From the cell containing the given text, extract its center point as (x, y) coordinate. 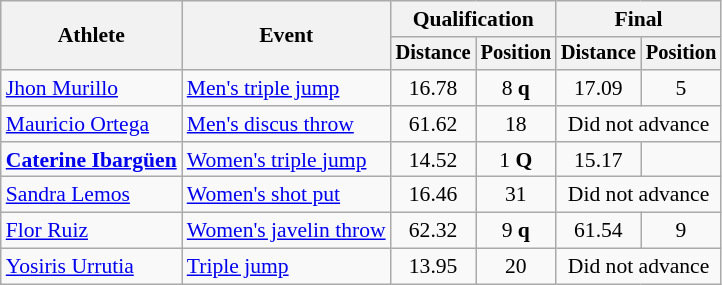
Final (638, 19)
5 (681, 88)
Jhon Murillo (92, 88)
14.52 (434, 160)
Athlete (92, 36)
9 q (516, 231)
13.95 (434, 267)
62.32 (434, 231)
Qualification (474, 19)
31 (516, 195)
17.09 (598, 88)
16.46 (434, 195)
61.62 (434, 124)
61.54 (598, 231)
Caterine Ibargüen (92, 160)
Women's shot put (286, 195)
9 (681, 231)
Sandra Lemos (92, 195)
1 Q (516, 160)
Triple jump (286, 267)
Men's triple jump (286, 88)
Mauricio Ortega (92, 124)
Women's javelin throw (286, 231)
18 (516, 124)
20 (516, 267)
Flor Ruiz (92, 231)
8 q (516, 88)
Yosiris Urrutia (92, 267)
16.78 (434, 88)
Event (286, 36)
Women's triple jump (286, 160)
15.17 (598, 160)
Men's discus throw (286, 124)
